For the text-containing cell, return its midpoint in (X, Y) coordinate format. 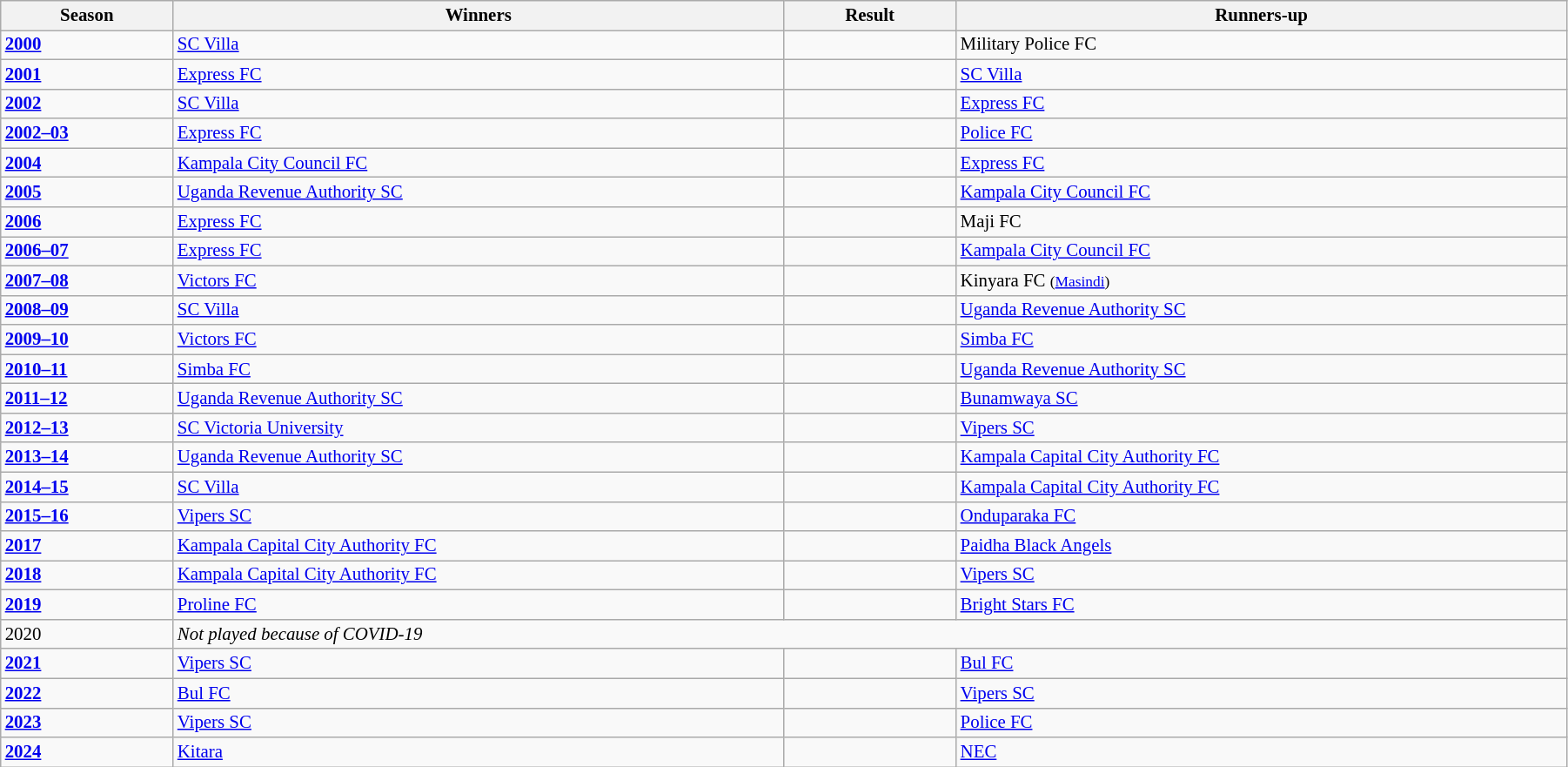
Military Police FC (1262, 44)
Paidha Black Angels (1262, 546)
Winners (479, 16)
SC Victoria University (479, 427)
2019 (87, 605)
Runners-up (1262, 16)
2002–03 (87, 133)
NEC (1262, 752)
2008–09 (87, 310)
2010–11 (87, 369)
2017 (87, 546)
2022 (87, 693)
Kinyara FC (Masindi) (1262, 280)
2009–10 (87, 340)
2000 (87, 44)
Bright Stars FC (1262, 605)
2013–14 (87, 457)
Proline FC (479, 605)
Bunamwaya SC (1262, 399)
2015–16 (87, 516)
Maji FC (1262, 222)
2004 (87, 163)
2020 (87, 634)
2006 (87, 222)
Onduparaka FC (1262, 516)
Not played because of COVID-19 (870, 634)
2021 (87, 663)
2014–15 (87, 487)
2001 (87, 74)
2023 (87, 723)
Kitara (479, 752)
2007–08 (87, 280)
Season (87, 16)
2012–13 (87, 427)
2024 (87, 752)
2005 (87, 192)
2011–12 (87, 399)
2002 (87, 104)
2018 (87, 575)
2006–07 (87, 251)
Result (870, 16)
